Determine the (x, y) coordinate at the center of the cell enclosing the given text.  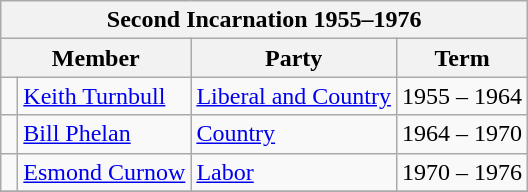
Liberal and Country (294, 96)
Country (294, 134)
1955 – 1964 (462, 96)
Bill Phelan (104, 134)
Term (462, 58)
Party (294, 58)
Member (96, 58)
Esmond Curnow (104, 172)
1964 – 1970 (462, 134)
Labor (294, 172)
Second Incarnation 1955–1976 (264, 20)
1970 – 1976 (462, 172)
Keith Turnbull (104, 96)
